Find where the given text appears and provide that cell's center as [X, Y] coordinate. 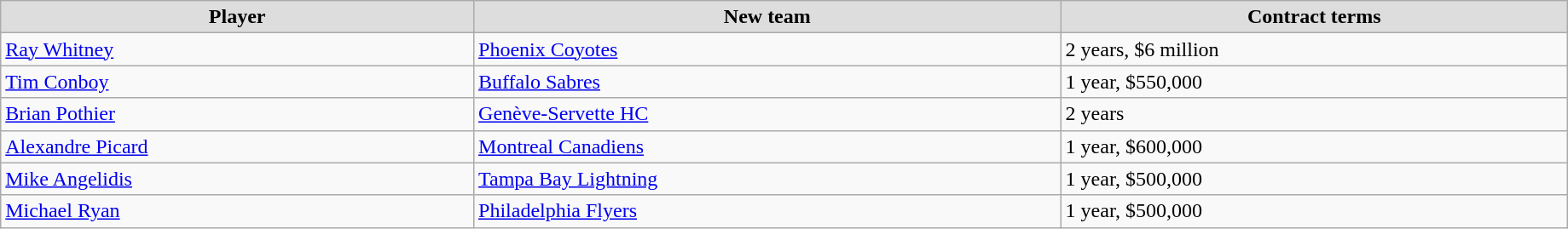
2 years, $6 million [1314, 49]
Michael Ryan [237, 211]
Tim Conboy [237, 82]
Contract terms [1314, 17]
Philadelphia Flyers [767, 211]
Montreal Canadiens [767, 146]
1 year, $550,000 [1314, 82]
Ray Whitney [237, 49]
Alexandre Picard [237, 146]
2 years [1314, 114]
Tampa Bay Lightning [767, 179]
Player [237, 17]
Genève-Servette HC [767, 114]
Buffalo Sabres [767, 82]
New team [767, 17]
Brian Pothier [237, 114]
Phoenix Coyotes [767, 49]
Mike Angelidis [237, 179]
1 year, $600,000 [1314, 146]
